Find where the given text appears and provide that cell's center as [x, y] coordinate. 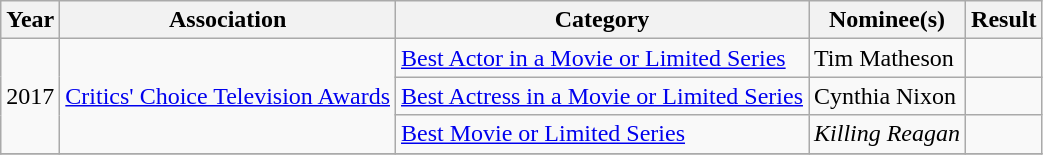
Killing Reagan [886, 134]
Year [30, 20]
Best Movie or Limited Series [602, 134]
Best Actor in a Movie or Limited Series [602, 58]
Category [602, 20]
Cynthia Nixon [886, 96]
Critics' Choice Television Awards [228, 96]
Nominee(s) [886, 20]
Tim Matheson [886, 58]
Best Actress in a Movie or Limited Series [602, 96]
Result [1004, 20]
Association [228, 20]
2017 [30, 96]
